Return the [X, Y] coordinate for the center point of the cell that contains the specified text.  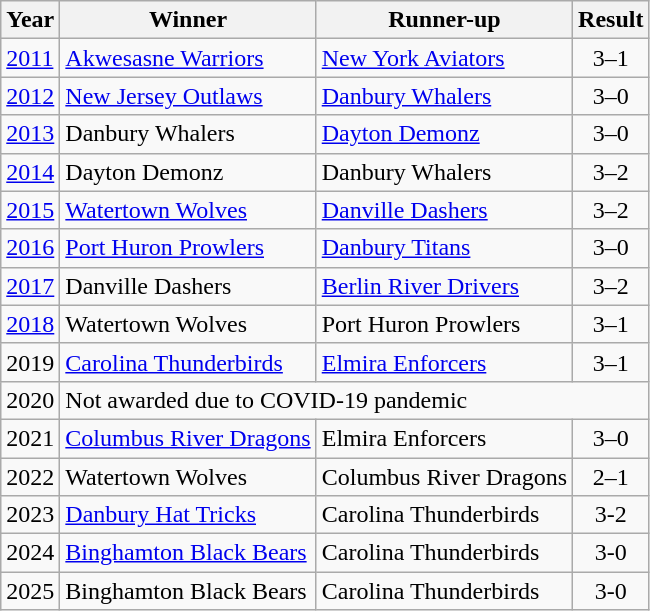
2021 [30, 438]
Danbury Hat Tricks [188, 515]
2011 [30, 58]
2012 [30, 96]
New Jersey Outlaws [188, 96]
Result [611, 20]
2022 [30, 477]
2018 [30, 324]
Winner [188, 20]
2023 [30, 515]
Runner-up [444, 20]
Berlin River Drivers [444, 286]
2019 [30, 362]
2025 [30, 591]
Danbury Titans [444, 248]
Not awarded due to COVID-19 pandemic [354, 400]
2016 [30, 248]
Year [30, 20]
2024 [30, 553]
2020 [30, 400]
2–1 [611, 477]
2015 [30, 210]
3-2 [611, 515]
2014 [30, 172]
2013 [30, 134]
2017 [30, 286]
Akwesasne Warriors [188, 58]
New York Aviators [444, 58]
